Determine the (x, y) coordinate at the center of the cell enclosing the given text.  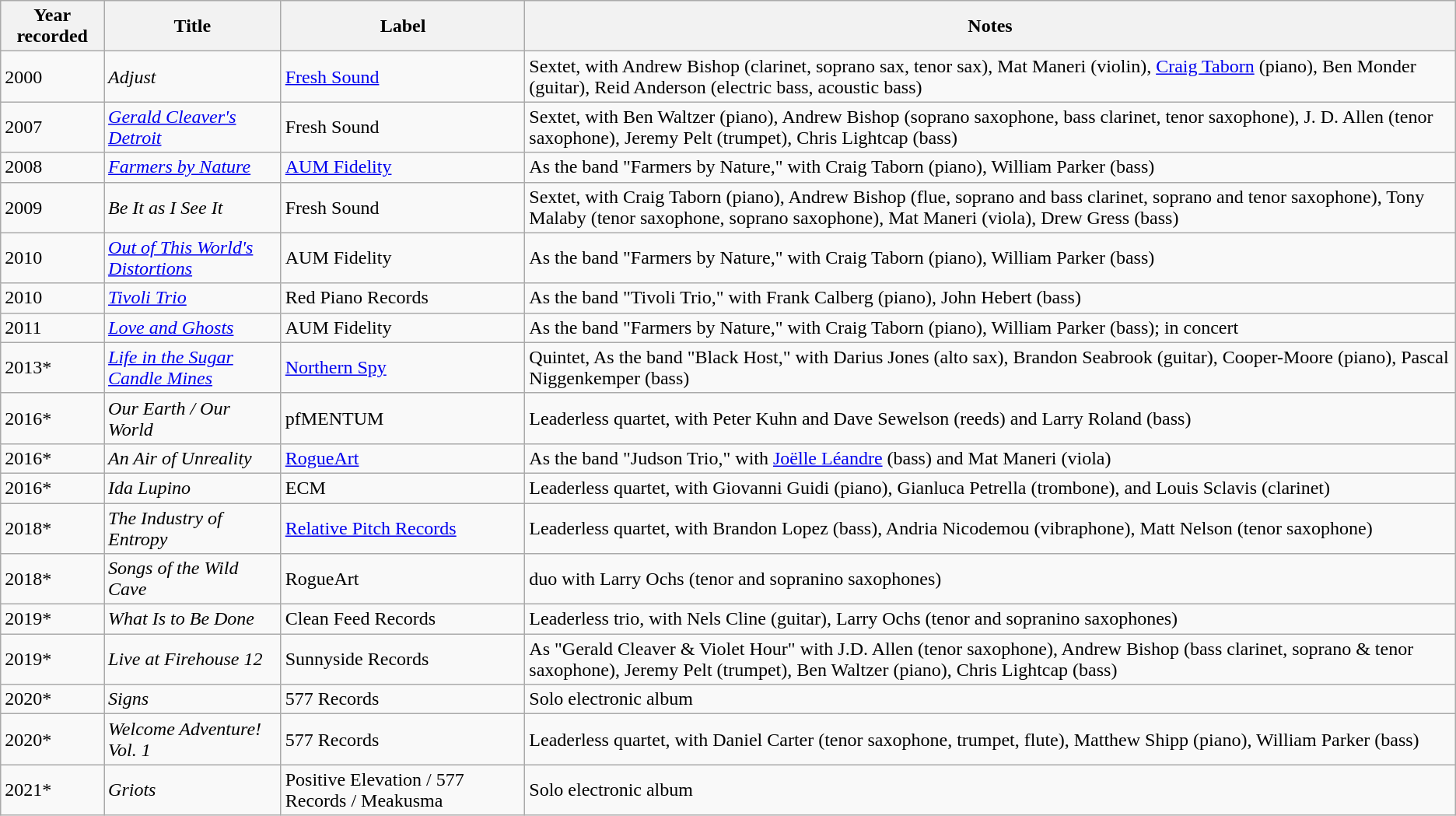
As the band "Tivoli Trio," with Frank Calberg (piano), John Hebert (bass) (990, 298)
2011 (53, 327)
As the band "Judson Trio," with Joëlle Léandre (bass) and Mat Maneri (viola) (990, 458)
Leaderless quartet, with Peter Kuhn and Dave Sewelson (reeds) and Larry Roland (bass) (990, 419)
Songs of the Wild Cave (193, 579)
Our Earth / Our World (193, 419)
Welcome Adventure! Vol. 1 (193, 739)
duo with Larry Ochs (tenor and sopranino saxophones) (990, 579)
Live at Firehouse 12 (193, 660)
Year recorded (53, 26)
The Industry of Entropy (193, 527)
Title (193, 26)
Leaderless quartet, with Giovanni Guidi (piano), Gianluca Petrella (trombone), and Louis Sclavis (clarinet) (990, 488)
Northern Spy (403, 367)
Relative Pitch Records (403, 527)
What Is to Be Done (193, 619)
An Air of Unreality (193, 458)
Label (403, 26)
Adjust (193, 76)
Farmers by Nature (193, 167)
Be It as I See It (193, 207)
2021* (53, 790)
pfMENTUM (403, 419)
Quintet, As the band "Black Host," with Darius Jones (alto sax), Brandon Seabrook (guitar), Cooper-Moore (piano), Pascal Niggenkemper (bass) (990, 367)
Leaderless quartet, with Brandon Lopez (bass), Andria Nicodemou (vibraphone), Matt Nelson (tenor saxophone) (990, 527)
2007 (53, 128)
2008 (53, 167)
Griots (193, 790)
Tivoli Trio (193, 298)
Sunnyside Records (403, 660)
Life in the Sugar Candle Mines (193, 367)
Red Piano Records (403, 298)
ECM (403, 488)
Signs (193, 699)
Love and Ghosts (193, 327)
Gerald Cleaver's Detroit (193, 128)
2009 (53, 207)
2000 (53, 76)
As the band "Farmers by Nature," with Craig Taborn (piano), William Parker (bass); in concert (990, 327)
2013* (53, 367)
Notes (990, 26)
Positive Elevation / 577 Records / Meakusma (403, 790)
Ida Lupino (193, 488)
Out of This World's Distortions (193, 258)
Leaderless trio, with Nels Cline (guitar), Larry Ochs (tenor and sopranino saxophones) (990, 619)
Clean Feed Records (403, 619)
Leaderless quartet, with Daniel Carter (tenor saxophone, trumpet, flute), Matthew Shipp (piano), William Parker (bass) (990, 739)
